Capture the cell that displays the provided text and extract its [X, Y] central coordinate. 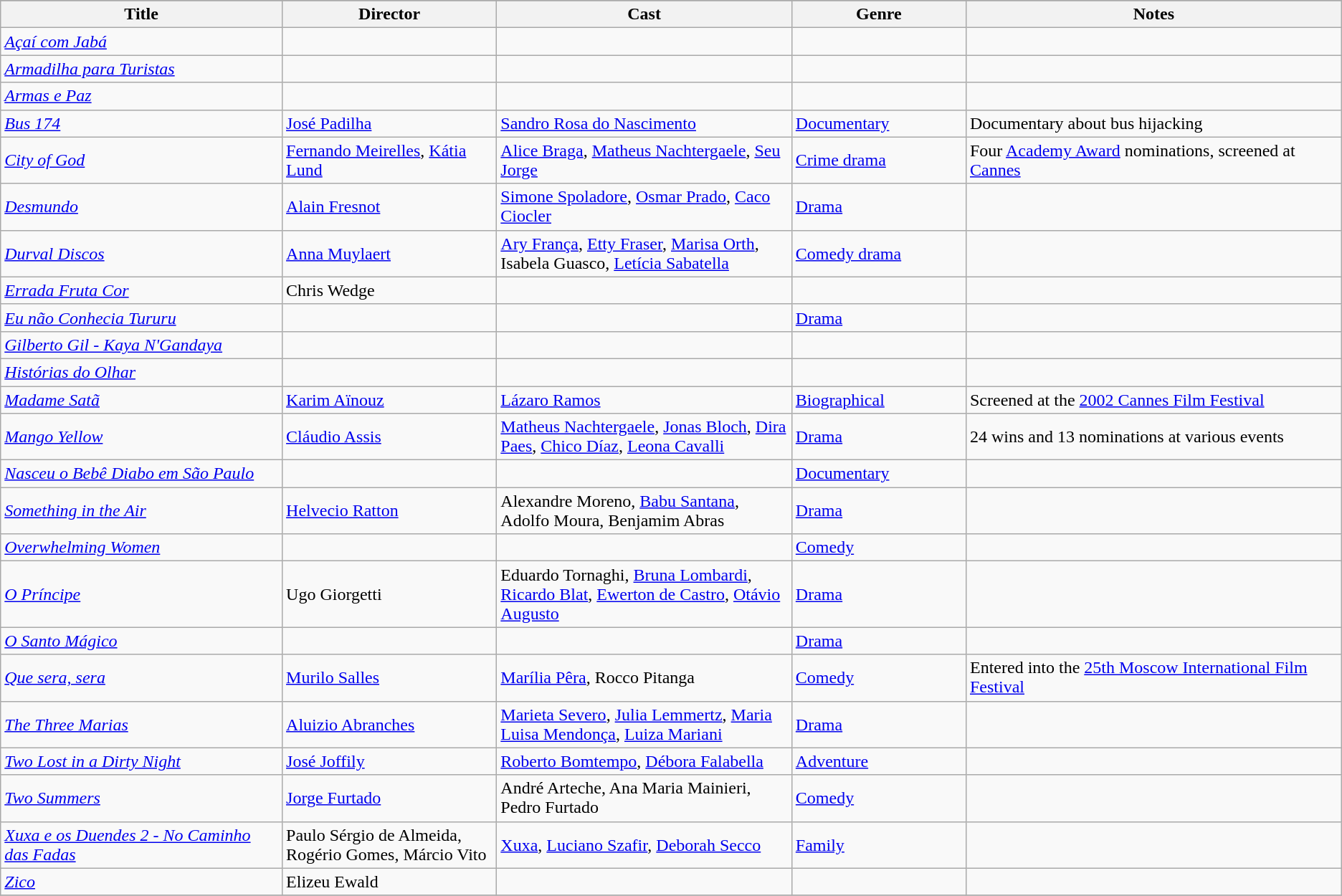
Family [879, 844]
José Joffily [390, 761]
Açaí com Jabá [142, 42]
Two Summers [142, 799]
Zico [142, 882]
Notes [1153, 14]
Xuxa, Luciano Szafir, Deborah Secco [644, 844]
Paulo Sérgio de Almeida, Rogério Gomes, Márcio Vito [390, 844]
Entered into the 25th Moscow International Film Festival [1153, 678]
Jorge Furtado [390, 799]
Title [142, 14]
Screened at the 2002 Cannes Film Festival [1153, 399]
Adventure [879, 761]
Ugo Giorgetti [390, 594]
Alice Braga, Matheus Nachtergaele, Seu Jorge [644, 161]
Helvecio Ratton [390, 510]
Alain Fresnot [390, 206]
Armadilha para Turistas [142, 69]
Biographical [879, 399]
Comedy drama [879, 254]
Durval Discos [142, 254]
Karim Aïnouz [390, 399]
Ary França, Etty Fraser, Marisa Orth, Isabela Guasco, Letícia Sabatella [644, 254]
Overwhelming Women [142, 548]
André Arteche, Ana Maria Mainieri, Pedro Furtado [644, 799]
Marília Pêra, Rocco Pitanga [644, 678]
Cast [644, 14]
Eduardo Tornaghi, Bruna Lombardi, Ricardo Blat, Ewerton de Castro, Otávio Augusto [644, 594]
Errada Fruta Cor [142, 290]
Que sera, sera [142, 678]
Simone Spoladore, Osmar Prado, Caco Ciocler [644, 206]
Mango Yellow [142, 437]
O Príncipe [142, 594]
The Three Marias [142, 724]
Fernando Meirelles, Kátia Lund [390, 161]
O Santo Mágico [142, 641]
Anna Muylaert [390, 254]
Roberto Bomtempo, Débora Falabella [644, 761]
Murilo Salles [390, 678]
Histórias do Olhar [142, 372]
Madame Satã [142, 399]
Director [390, 14]
Crime drama [879, 161]
Sandro Rosa do Nascimento [644, 123]
Marieta Severo, Julia Lemmertz, Maria Luisa Mendonça, Luiza Mariani [644, 724]
Nasceu o Bebê Diabo em São Paulo [142, 474]
Four Academy Award nominations, screened at Cannes [1153, 161]
Desmundo [142, 206]
Aluizio Abranches [390, 724]
José Padilha [390, 123]
Alexandre Moreno, Babu Santana, Adolfo Moura, Benjamim Abras [644, 510]
Something in the Air [142, 510]
Eu não Conhecia Tururu [142, 318]
City of God [142, 161]
Bus 174 [142, 123]
Chris Wedge [390, 290]
24 wins and 13 nominations at various events [1153, 437]
Elizeu Ewald [390, 882]
Two Lost in a Dirty Night [142, 761]
Genre [879, 14]
Gilberto Gil - Kaya N'Gandaya [142, 345]
Lázaro Ramos [644, 399]
Matheus Nachtergaele, Jonas Bloch, Dira Paes, Chico Díaz, Leona Cavalli [644, 437]
Documentary about bus hijacking [1153, 123]
Cláudio Assis [390, 437]
Armas e Paz [142, 96]
Xuxa e os Duendes 2 - No Caminho das Fadas [142, 844]
